Capture the cell that displays the provided text and extract its [X, Y] central coordinate. 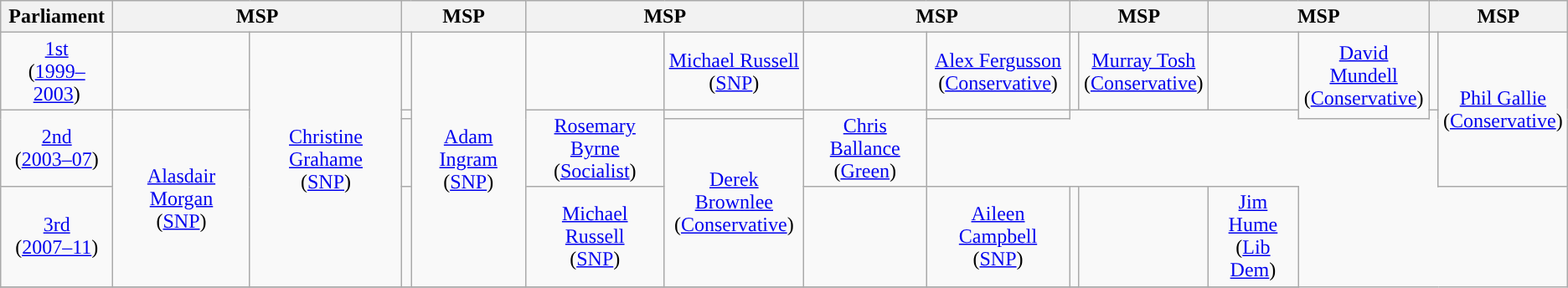
Murray Tosh(Conservative) [1143, 71]
Chris Ballance(Green) [865, 148]
Phil Gallie(Conservative) [1503, 110]
Jim Hume(Lib Dem) [1253, 236]
Derek Brownlee(Conservative) [734, 203]
Alex Fergusson(Conservative) [998, 71]
3rd (2007–11) [57, 236]
Christine Grahame (SNP) [325, 159]
Adam Ingram(SNP) [469, 159]
2nd (2003–07) [57, 148]
Alasdair Morgan (SNP) [182, 198]
Aileen Campbell(SNP) [998, 236]
Parliament [57, 17]
1st (1999–2003) [57, 71]
Rosemary Byrne(Socialist) [595, 148]
David Mundell(Conservative) [1364, 75]
